Output the [X, Y] coordinate of the center of the cell containing the given text.  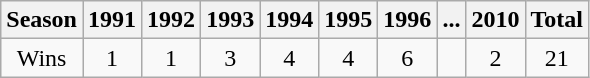
1994 [290, 20]
3 [230, 58]
21 [557, 58]
1996 [408, 20]
2010 [496, 20]
1992 [172, 20]
Wins [42, 58]
Season [42, 20]
... [452, 20]
2 [496, 58]
1995 [348, 20]
1993 [230, 20]
1991 [112, 20]
Total [557, 20]
6 [408, 58]
